Output the (x, y) coordinate of the center of the cell containing the given text.  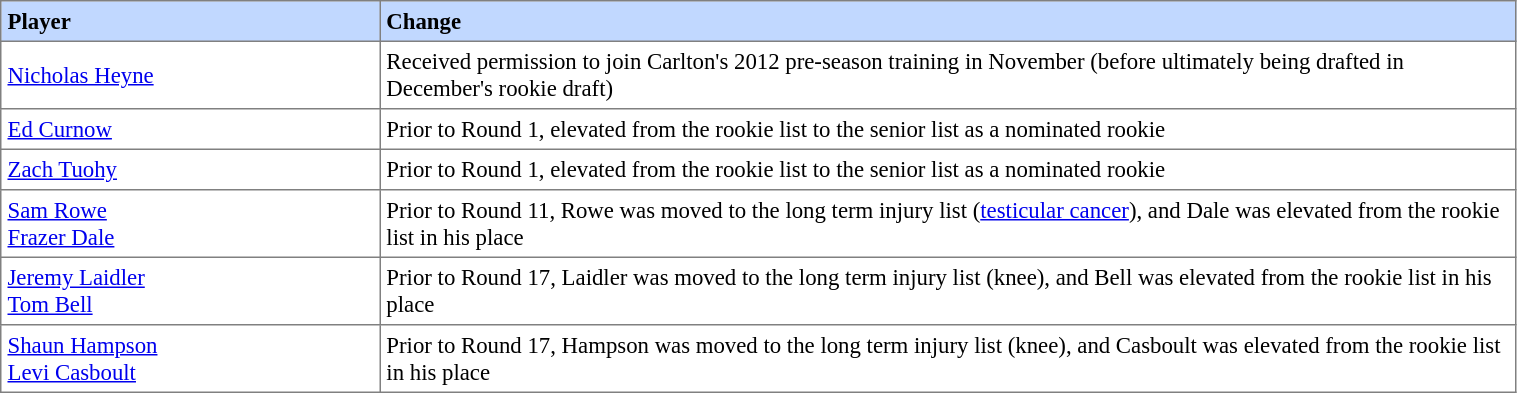
Received permission to join Carlton's 2012 pre-season training in November (before ultimately being drafted in December's rookie draft) (948, 75)
Prior to Round 11, Rowe was moved to the long term injury list (testicular cancer), and Dale was elevated from the rookie list in his place (948, 224)
Change (948, 21)
Prior to Round 17, Hampson was moved to the long term injury list (knee), and Casboult was elevated from the rookie list in his place (948, 359)
Jeremy Laidler Tom Bell (190, 291)
Player (190, 21)
Zach Tuohy (190, 169)
Sam Rowe Frazer Dale (190, 224)
Prior to Round 17, Laidler was moved to the long term injury list (knee), and Bell was elevated from the rookie list in his place (948, 291)
Nicholas Heyne (190, 75)
Ed Curnow (190, 129)
Shaun Hampson Levi Casboult (190, 359)
